Return the [X, Y] coordinate for the center point of the cell that contains the specified text.  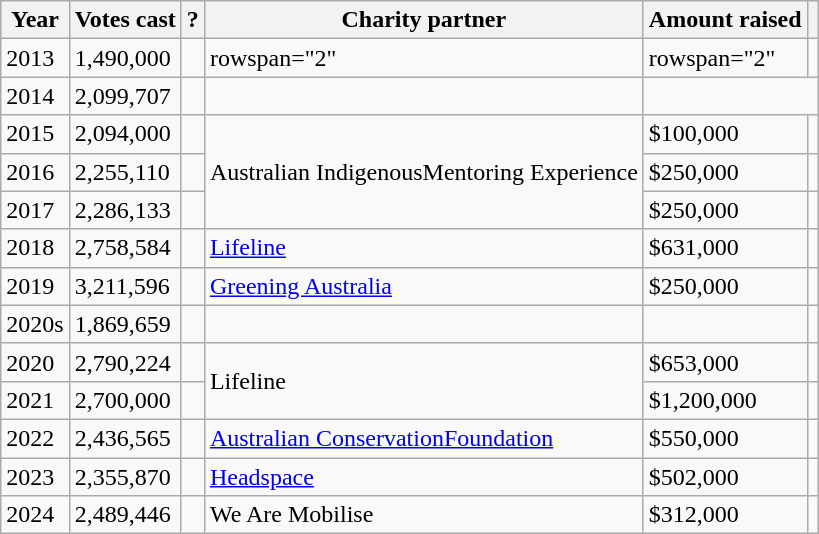
2013 [35, 58]
2014 [35, 96]
2,790,224 [125, 362]
$100,000 [725, 134]
Greening Australia [424, 286]
2019 [35, 286]
2,436,565 [125, 438]
2023 [35, 477]
1,490,000 [125, 58]
Year [35, 20]
2022 [35, 438]
Australian IndigenousMentoring Experience [424, 172]
? [192, 20]
We Are Mobilise [424, 515]
2021 [35, 400]
2017 [35, 210]
3,211,596 [125, 286]
2018 [35, 248]
$502,000 [725, 477]
$1,200,000 [725, 400]
2020 [35, 362]
2015 [35, 134]
2,489,446 [125, 515]
$550,000 [725, 438]
2016 [35, 172]
$653,000 [725, 362]
2,255,110 [125, 172]
2,355,870 [125, 477]
2020s [35, 324]
$631,000 [725, 248]
2024 [35, 515]
2,286,133 [125, 210]
1,869,659 [125, 324]
2,099,707 [125, 96]
2,094,000 [125, 134]
Headspace [424, 477]
Australian ConservationFoundation [424, 438]
Votes cast [125, 20]
2,700,000 [125, 400]
2,758,584 [125, 248]
Charity partner [424, 20]
Amount raised [725, 20]
$312,000 [725, 515]
